Locate the cell with the specified text and output its (x, y) center coordinate. 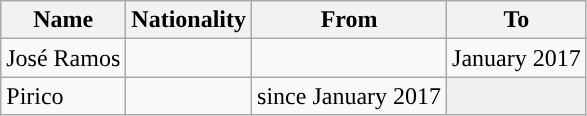
To (517, 20)
Pirico (64, 96)
Nationality (189, 20)
Name (64, 20)
José Ramos (64, 58)
January 2017 (517, 58)
From (350, 20)
since January 2017 (350, 96)
